From the cell containing the given text, extract its center point as (x, y) coordinate. 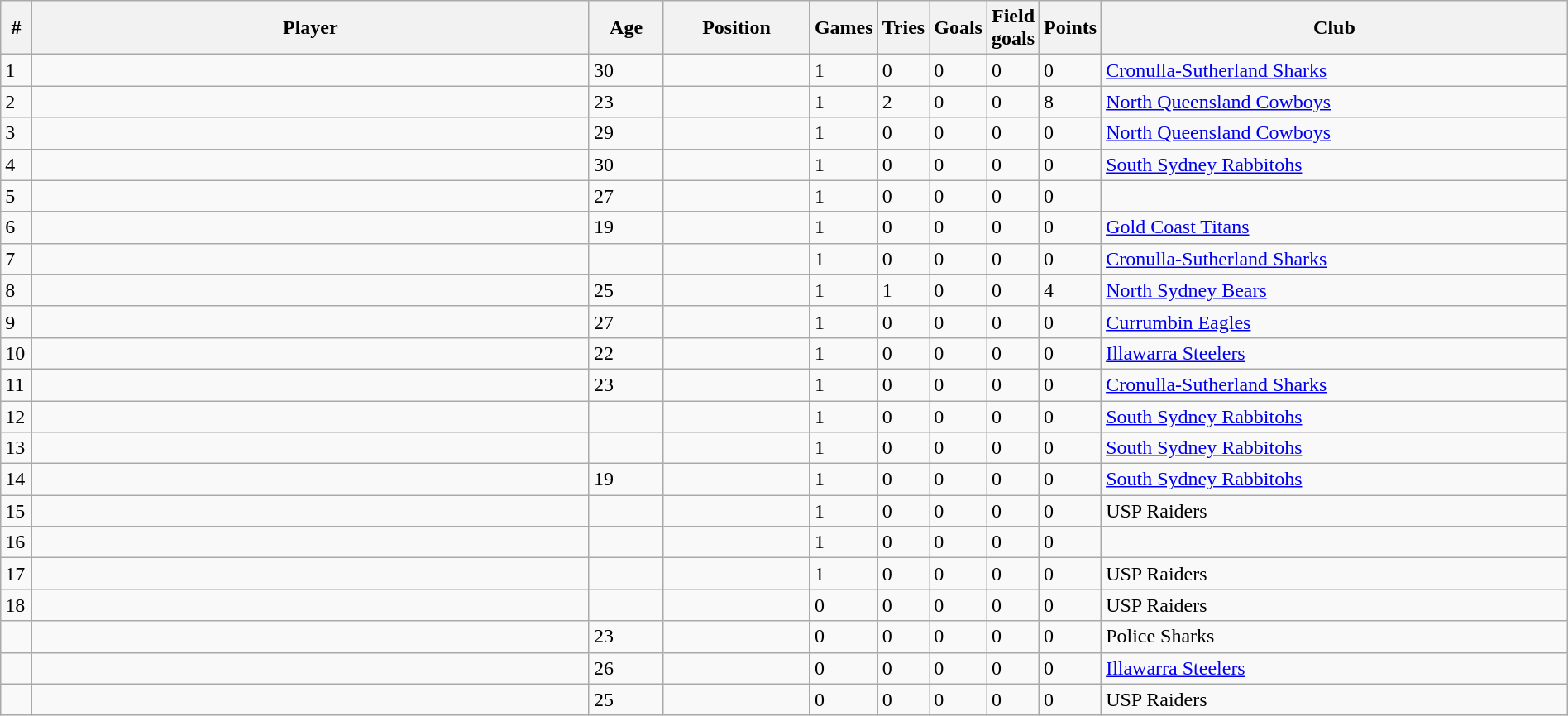
17 (17, 574)
# (17, 28)
Police Sharks (1335, 637)
14 (17, 480)
6 (17, 227)
Games (844, 28)
26 (625, 668)
29 (625, 133)
Currumbin Eagles (1335, 322)
5 (17, 196)
18 (17, 605)
Gold Coast Titans (1335, 227)
12 (17, 416)
Position (737, 28)
Points (1070, 28)
15 (17, 511)
16 (17, 542)
Player (310, 28)
Club (1335, 28)
Field goals (1012, 28)
North Sydney Bears (1335, 290)
22 (625, 353)
7 (17, 259)
Age (625, 28)
Tries (903, 28)
11 (17, 384)
10 (17, 353)
Goals (958, 28)
3 (17, 133)
9 (17, 322)
13 (17, 448)
